Detect which cell encompasses the target text, then output its (x, y) center coordinate. 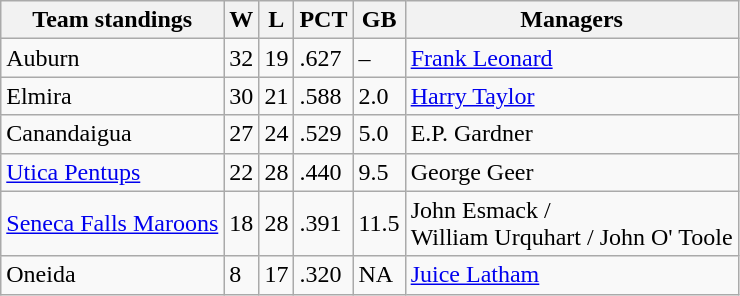
8 (242, 275)
24 (276, 134)
GB (379, 20)
Oneida (112, 275)
.529 (324, 134)
9.5 (379, 172)
NA (379, 275)
21 (276, 96)
.391 (324, 224)
.588 (324, 96)
Managers (572, 20)
John Esmack /William Urquhart / John O' Toole (572, 224)
Seneca Falls Maroons (112, 224)
32 (242, 58)
Canandaigua (112, 134)
2.0 (379, 96)
Utica Pentups (112, 172)
PCT (324, 20)
30 (242, 96)
Auburn (112, 58)
L (276, 20)
W (242, 20)
5.0 (379, 134)
.627 (324, 58)
18 (242, 224)
Harry Taylor (572, 96)
– (379, 58)
Juice Latham (572, 275)
27 (242, 134)
11.5 (379, 224)
Elmira (112, 96)
Team standings (112, 20)
George Geer (572, 172)
.440 (324, 172)
22 (242, 172)
E.P. Gardner (572, 134)
Frank Leonard (572, 58)
19 (276, 58)
17 (276, 275)
.320 (324, 275)
